Extract the [X, Y] coordinate from the center of the cell holding the provided text.  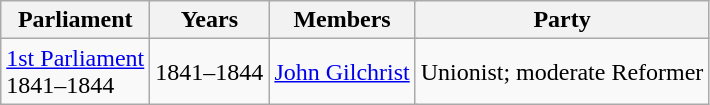
Parliament [76, 20]
Years [210, 20]
1841–1844 [210, 72]
Unionist; moderate Reformer [562, 72]
John Gilchrist [342, 72]
1st Parliament1841–1844 [76, 72]
Party [562, 20]
Members [342, 20]
